For the text-containing cell, return its midpoint in [x, y] coordinate format. 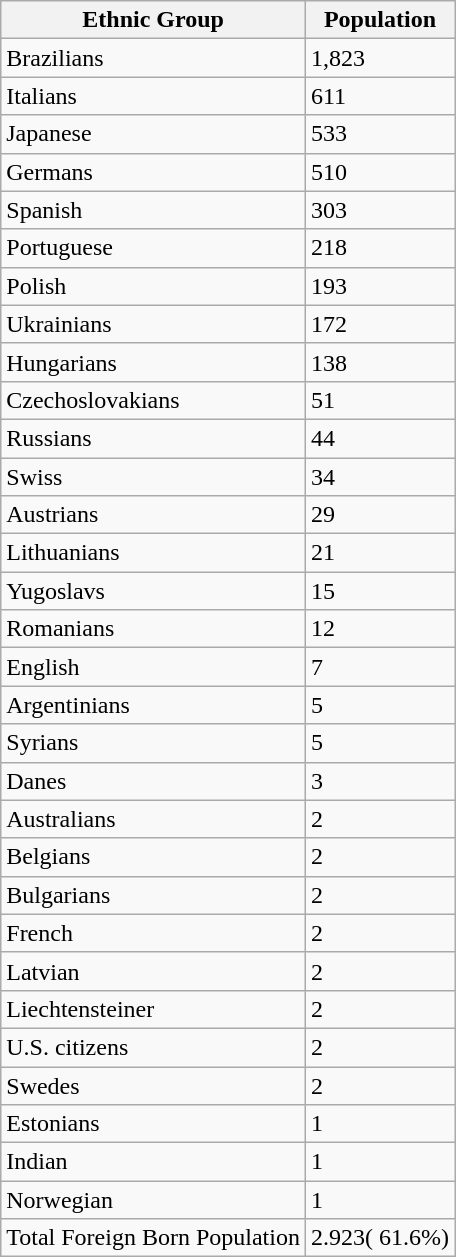
Syrians [154, 743]
Ethnic Group [154, 20]
Ukrainians [154, 324]
510 [380, 172]
12 [380, 629]
Russians [154, 438]
Estonians [154, 1124]
Danes [154, 781]
Portuguese [154, 248]
Total Foreign Born Population [154, 1238]
Yugoslavs [154, 591]
Polish [154, 286]
Lithuanians [154, 553]
French [154, 933]
218 [380, 248]
Latvian [154, 971]
Australians [154, 819]
51 [380, 400]
Austrians [154, 515]
U.S. citizens [154, 1047]
15 [380, 591]
611 [380, 96]
34 [380, 477]
44 [380, 438]
Liechtensteiner [154, 1009]
Population [380, 20]
Japanese [154, 134]
Swedes [154, 1085]
172 [380, 324]
3 [380, 781]
2.923( 61.6%) [380, 1238]
Romanians [154, 629]
Norwegian [154, 1200]
7 [380, 667]
533 [380, 134]
Belgians [154, 857]
Germans [154, 172]
English [154, 667]
21 [380, 553]
Swiss [154, 477]
303 [380, 210]
138 [380, 362]
29 [380, 515]
Bulgarians [154, 895]
Indian [154, 1162]
1,823 [380, 58]
Argentinians [154, 705]
193 [380, 286]
Czechoslovakians [154, 400]
Italians [154, 96]
Brazilians [154, 58]
Spanish [154, 210]
Hungarians [154, 362]
